Pinpoint the cell where the given text exists, returning its (X, Y) midpoint coordinate. 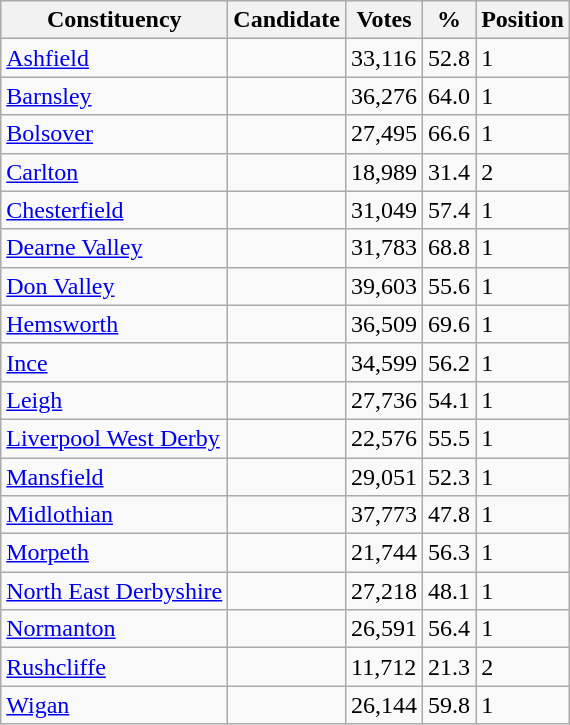
Normanton (114, 629)
36,509 (384, 324)
21.3 (450, 667)
31,783 (384, 248)
56.2 (450, 362)
64.0 (450, 96)
18,989 (384, 172)
34,599 (384, 362)
48.1 (450, 591)
Ashfield (114, 58)
Hemsworth (114, 324)
55.6 (450, 286)
Dearne Valley (114, 248)
% (450, 20)
Chesterfield (114, 210)
47.8 (450, 515)
Votes (384, 20)
39,603 (384, 286)
57.4 (450, 210)
22,576 (384, 438)
27,218 (384, 591)
11,712 (384, 667)
Candidate (287, 20)
27,495 (384, 134)
54.1 (450, 400)
Bolsover (114, 134)
68.8 (450, 248)
52.8 (450, 58)
59.8 (450, 705)
Barnsley (114, 96)
27,736 (384, 400)
55.5 (450, 438)
Liverpool West Derby (114, 438)
66.6 (450, 134)
Rushcliffe (114, 667)
Don Valley (114, 286)
56.4 (450, 629)
Mansfield (114, 477)
31,049 (384, 210)
Carlton (114, 172)
26,591 (384, 629)
Morpeth (114, 553)
Position (523, 20)
36,276 (384, 96)
31.4 (450, 172)
69.6 (450, 324)
52.3 (450, 477)
Constituency (114, 20)
33,116 (384, 58)
56.3 (450, 553)
29,051 (384, 477)
26,144 (384, 705)
Leigh (114, 400)
21,744 (384, 553)
Wigan (114, 705)
North East Derbyshire (114, 591)
Ince (114, 362)
37,773 (384, 515)
Midlothian (114, 515)
